Capture the cell that displays the provided text and extract its [x, y] central coordinate. 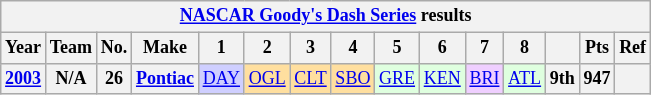
1 [221, 48]
Make [166, 48]
8 [525, 48]
NASCAR Goody's Dash Series results [326, 16]
Pontiac [166, 78]
6 [442, 48]
No. [114, 48]
N/A [70, 78]
BRI [484, 78]
SBO [353, 78]
Team [70, 48]
4 [353, 48]
2003 [24, 78]
2 [267, 48]
9th [562, 78]
Pts [597, 48]
ATL [525, 78]
GRE [398, 78]
CLT [310, 78]
Ref [633, 48]
5 [398, 48]
3 [310, 48]
947 [597, 78]
OGL [267, 78]
DAY [221, 78]
KEN [442, 78]
Year [24, 48]
7 [484, 48]
26 [114, 78]
